From the cell containing the given text, extract its center point as (X, Y) coordinate. 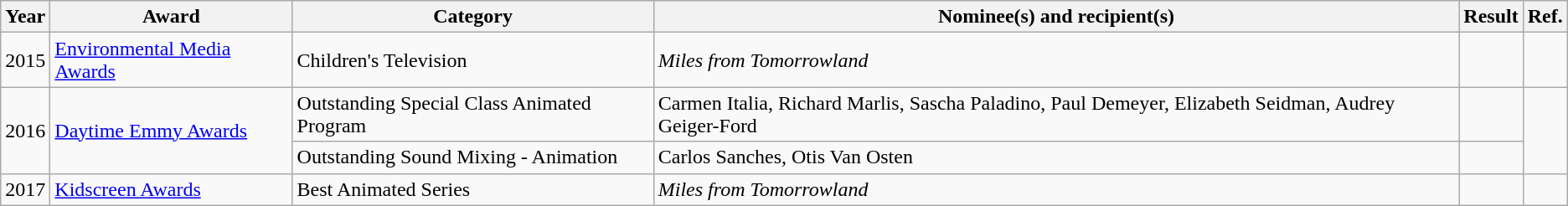
2015 (25, 60)
Carmen Italia, Richard Marlis, Sascha Paladino, Paul Demeyer, Elizabeth Seidman, Audrey Geiger-Ford (1056, 114)
Category (472, 17)
2017 (25, 189)
Year (25, 17)
Ref. (1545, 17)
Outstanding Sound Mixing - Animation (472, 157)
Result (1491, 17)
Children's Television (472, 60)
Best Animated Series (472, 189)
Environmental Media Awards (171, 60)
Award (171, 17)
Kidscreen Awards (171, 189)
Outstanding Special Class Animated Program (472, 114)
Daytime Emmy Awards (171, 131)
Nominee(s) and recipient(s) (1056, 17)
2016 (25, 131)
Carlos Sanches, Otis Van Osten (1056, 157)
